Return [x, y] of the center of cell containing provided text 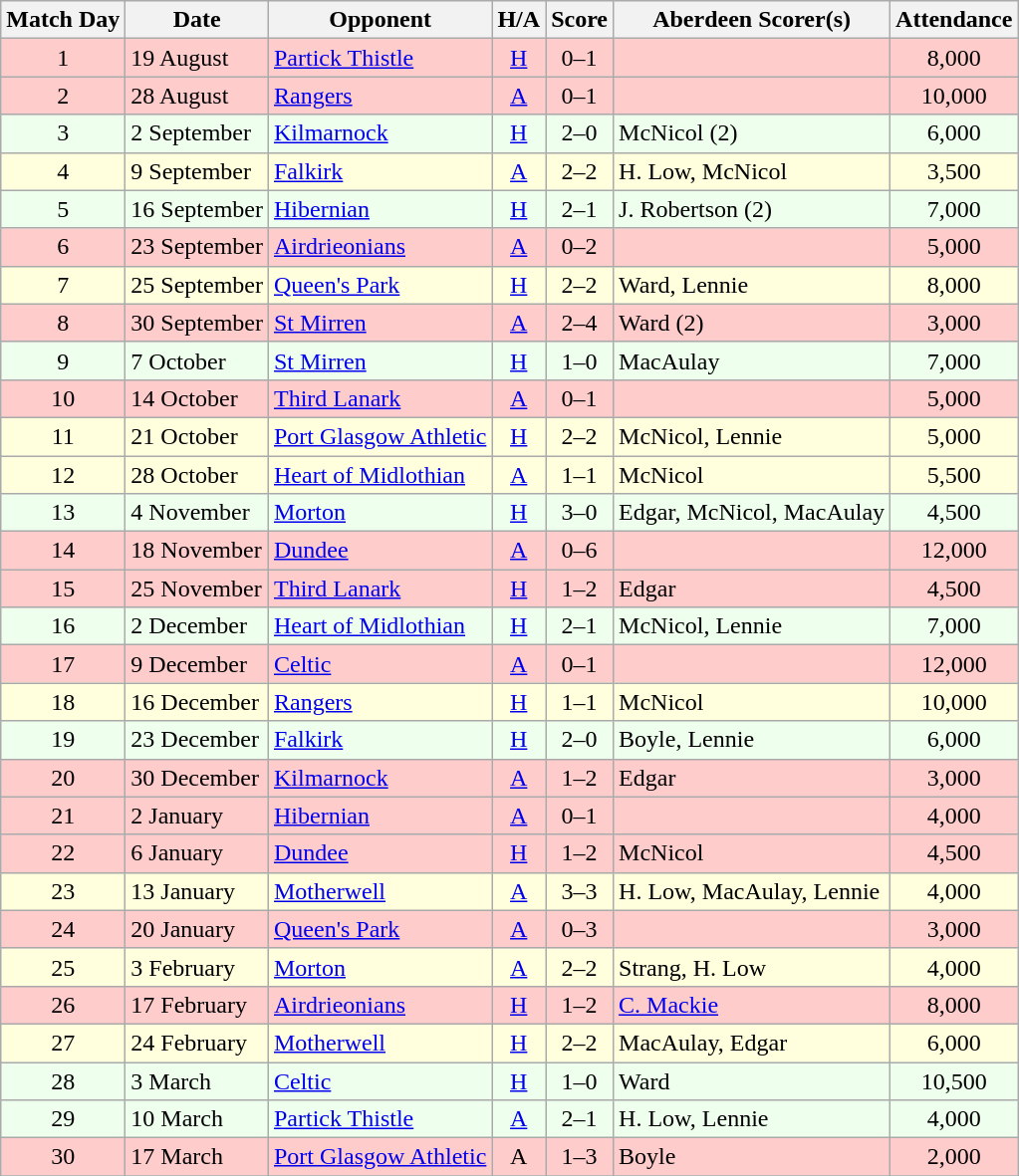
25 [64, 967]
24 February [197, 1043]
Opponent [380, 20]
6 [64, 247]
C. Mackie [752, 1005]
13 January [197, 891]
12 [64, 475]
13 [64, 513]
27 [64, 1043]
Ward (2) [752, 323]
10 [64, 398]
17 February [197, 1005]
4 November [197, 513]
3 March [197, 1080]
Date [197, 20]
23 December [197, 740]
0–3 [580, 929]
26 [64, 1005]
0–6 [580, 551]
3–3 [580, 891]
7 October [197, 360]
2 December [197, 626]
3,500 [954, 171]
2–4 [580, 323]
2 September [197, 133]
Edgar, McNicol, MacAulay [752, 513]
8 [64, 323]
22 [64, 853]
3–0 [580, 513]
Strang, H. Low [752, 967]
2 [64, 96]
9 September [197, 171]
18 November [197, 551]
28 [64, 1080]
28 October [197, 475]
17 March [197, 1157]
Match Day [64, 20]
25 September [197, 285]
2,000 [954, 1157]
30 [64, 1157]
Ward, Lennie [752, 285]
4 [64, 171]
14 October [197, 398]
10,500 [954, 1080]
10 March [197, 1119]
16 [64, 626]
7 [64, 285]
5,500 [954, 475]
5 [64, 209]
2 January [197, 816]
3 [64, 133]
Attendance [954, 20]
15 [64, 588]
0–2 [580, 247]
30 September [197, 323]
16 December [197, 702]
20 [64, 778]
Ward [752, 1080]
19 August [197, 58]
23 September [197, 247]
30 December [197, 778]
Boyle, Lennie [752, 740]
21 October [197, 436]
9 December [197, 664]
11 [64, 436]
MacAulay, Edgar [752, 1043]
23 [64, 891]
H. Low, Lennie [752, 1119]
14 [64, 551]
H. Low, MacAulay, Lennie [752, 891]
9 [64, 360]
H/A [519, 20]
Score [580, 20]
24 [64, 929]
16 September [197, 209]
Aberdeen Scorer(s) [752, 20]
29 [64, 1119]
17 [64, 664]
1 [64, 58]
H. Low, McNicol [752, 171]
18 [64, 702]
21 [64, 816]
20 January [197, 929]
MacAulay [752, 360]
25 November [197, 588]
Boyle [752, 1157]
McNicol (2) [752, 133]
19 [64, 740]
1–3 [580, 1157]
6 January [197, 853]
3 February [197, 967]
28 August [197, 96]
J. Robertson (2) [752, 209]
